Capture the cell that displays the provided text and extract its [X, Y] central coordinate. 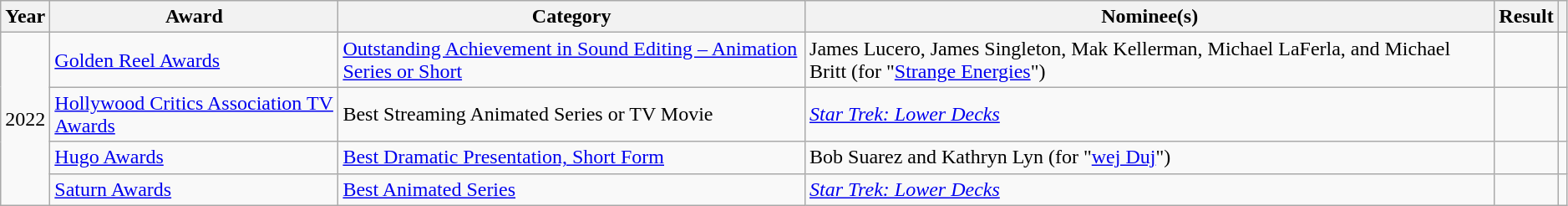
Outstanding Achievement in Sound Editing – Animation Series or Short [571, 60]
Nominee(s) [1149, 17]
Award [194, 17]
Category [571, 17]
Hugo Awards [194, 157]
Year [25, 17]
Golden Reel Awards [194, 60]
Result [1526, 17]
Bob Suarez and Kathryn Lyn (for "wej Duj") [1149, 157]
Hollywood Critics Association TV Awards [194, 114]
James Lucero, James Singleton, Mak Kellerman, Michael LaFerla, and Michael Britt (for "Strange Energies") [1149, 60]
2022 [25, 119]
Best Animated Series [571, 189]
Best Dramatic Presentation, Short Form [571, 157]
Best Streaming Animated Series or TV Movie [571, 114]
Saturn Awards [194, 189]
